Identify which cell holds the provided text, then report its [X, Y] central coordinate. 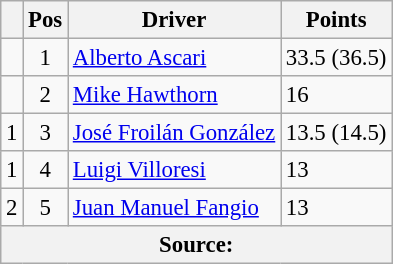
Pos [46, 20]
16 [336, 95]
Alberto Ascari [174, 58]
Luigi Villoresi [174, 170]
José Froilán González [174, 133]
Points [336, 20]
3 [46, 133]
Juan Manuel Fangio [174, 208]
33.5 (36.5) [336, 58]
Mike Hawthorn [174, 95]
13.5 (14.5) [336, 133]
5 [46, 208]
Source: [196, 245]
4 [46, 170]
Driver [174, 20]
